For the text-containing cell, return its midpoint in (X, Y) coordinate format. 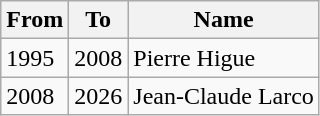
Name (224, 20)
Jean-Claude Larco (224, 96)
To (98, 20)
From (35, 20)
1995 (35, 58)
2026 (98, 96)
Pierre Higue (224, 58)
